Extract the [X, Y] coordinate from the center of the cell holding the provided text.  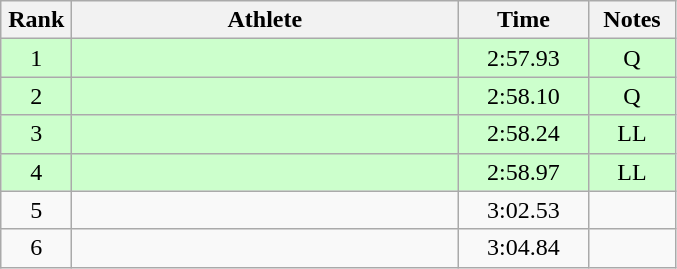
3 [36, 134]
2:58.24 [524, 134]
Time [524, 20]
2:57.93 [524, 58]
4 [36, 172]
5 [36, 210]
Notes [632, 20]
3:02.53 [524, 210]
2 [36, 96]
Rank [36, 20]
6 [36, 248]
2:58.10 [524, 96]
1 [36, 58]
3:04.84 [524, 248]
Athlete [265, 20]
2:58.97 [524, 172]
